Output the (X, Y) coordinate of the center of the cell containing the given text.  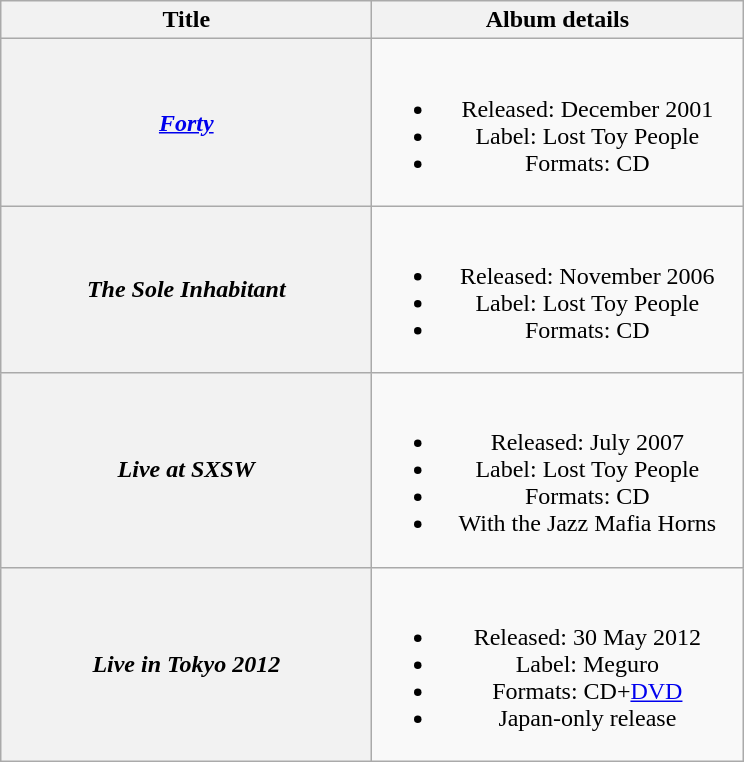
Released: November 2006Label: Lost Toy PeopleFormats: CD (558, 290)
Forty (186, 122)
The Sole Inhabitant (186, 290)
Released: July 2007Label: Lost Toy PeopleFormats: CDWith the Jazz Mafia Horns (558, 470)
Released: 30 May 2012Label: MeguroFormats: CD+DVDJapan-only release (558, 664)
Live at SXSW (186, 470)
Title (186, 20)
Live in Tokyo 2012 (186, 664)
Album details (558, 20)
Released: December 2001Label: Lost Toy PeopleFormats: CD (558, 122)
